Capture the cell that displays the provided text and extract its [x, y] central coordinate. 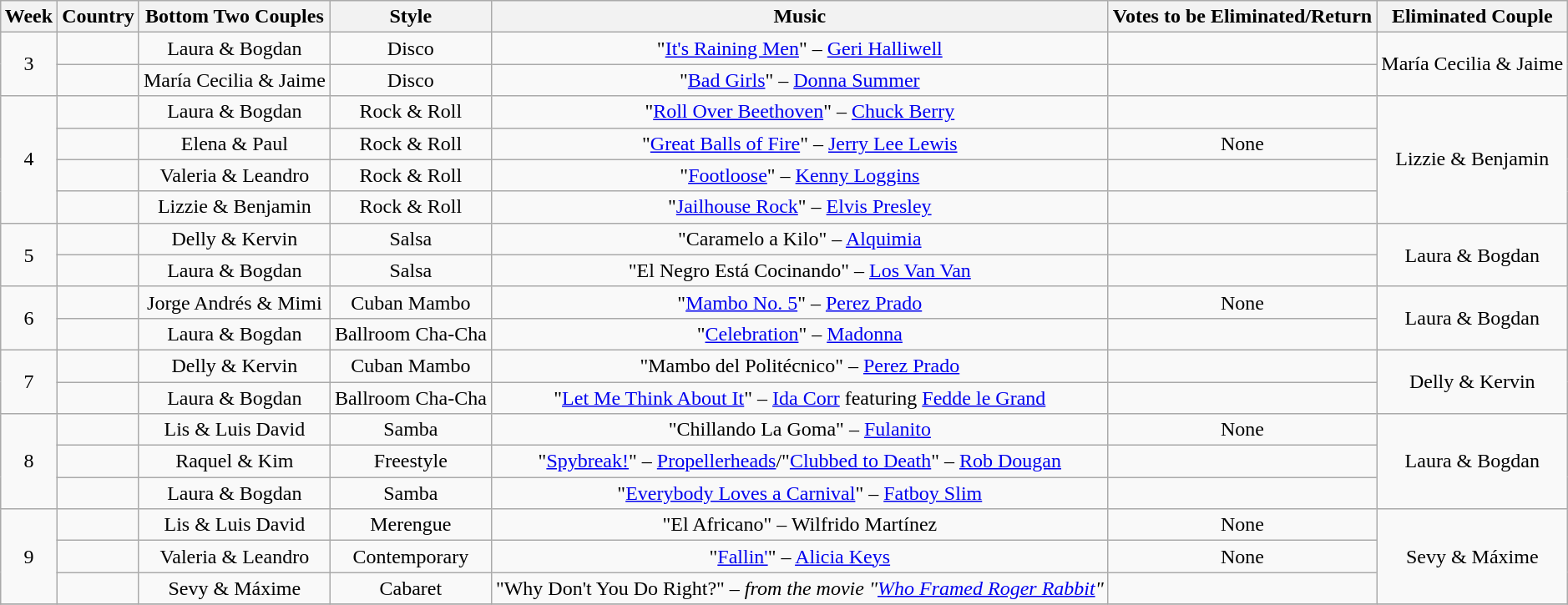
Bottom Two Couples [234, 17]
Country [99, 17]
Merengue [411, 525]
"Everybody Loves a Carnival" – Fatboy Slim [800, 493]
Eliminated Couple [1473, 17]
Votes to be Eliminated/Return [1242, 17]
Cabaret [411, 588]
"Why Don't You Do Right?" – from the movie "Who Framed Roger Rabbit" [800, 588]
6 [28, 318]
9 [28, 557]
"El Negro Está Cocinando" – Los Van Van [800, 270]
"Mambo del Politécnico" – Perez Prado [800, 366]
Jorge Andrés & Mimi [234, 302]
Raquel & Kim [234, 461]
"Great Balls of Fire" – Jerry Lee Lewis [800, 144]
5 [28, 255]
"Roll Over Beethoven" – Chuck Berry [800, 112]
"It's Raining Men" – Geri Halliwell [800, 48]
"Mambo No. 5" – Perez Prado [800, 302]
7 [28, 381]
"El Africano" – Wilfrido Martínez [800, 525]
Contemporary [411, 557]
4 [28, 159]
Style [411, 17]
"Fallin'" – Alicia Keys [800, 557]
"Let Me Think About It" – Ida Corr featuring Fedde le Grand [800, 398]
"Footloose" – Kenny Loggins [800, 175]
"Spybreak!" – Propellerheads/"Clubbed to Death" – Rob Dougan [800, 461]
Music [800, 17]
Freestyle [411, 461]
Week [28, 17]
"Chillando La Goma" – Fulanito [800, 430]
"Caramelo a Kilo" – Alquimia [800, 239]
3 [28, 64]
"Bad Girls" – Donna Summer [800, 80]
"Jailhouse Rock" – Elvis Presley [800, 207]
Elena & Paul [234, 144]
"Celebration" – Madonna [800, 334]
8 [28, 461]
